Pinpoint the cell where the given text exists, returning its [x, y] midpoint coordinate. 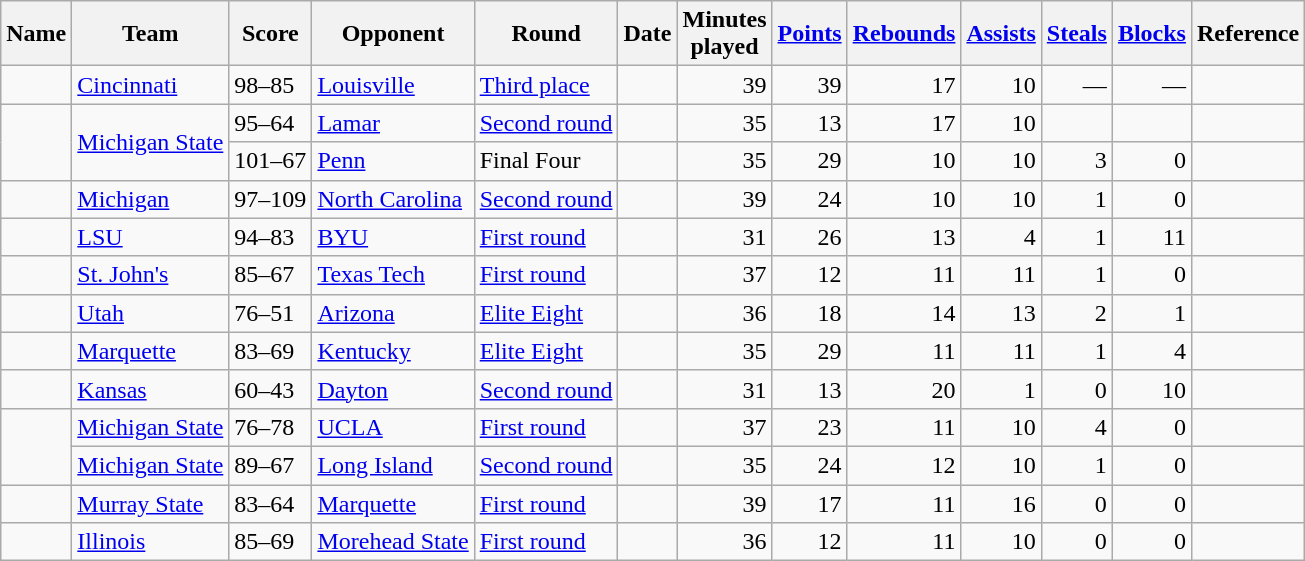
Round [546, 34]
97–109 [270, 199]
Points [810, 34]
95–64 [270, 123]
Final Four [546, 161]
Illinois [150, 542]
Texas Tech [393, 275]
Morehead State [393, 542]
Penn [393, 161]
Minutes played [724, 34]
Arizona [393, 313]
94–83 [270, 237]
Lamar [393, 123]
Cincinnati [150, 85]
60–43 [270, 389]
Team [150, 34]
Score [270, 34]
Assists [1001, 34]
Michigan [150, 199]
20 [904, 389]
Utah [150, 313]
Louisville [393, 85]
Kentucky [393, 351]
76–51 [270, 313]
Date [648, 34]
North Carolina [393, 199]
83–69 [270, 351]
85–67 [270, 275]
26 [810, 237]
UCLA [393, 427]
Kansas [150, 389]
18 [810, 313]
Long Island [393, 465]
LSU [150, 237]
Blocks [1152, 34]
14 [904, 313]
St. John's [150, 275]
Murray State [150, 503]
BYU [393, 237]
98–85 [270, 85]
76–78 [270, 427]
Reference [1248, 34]
Steals [1076, 34]
83–64 [270, 503]
85–69 [270, 542]
89–67 [270, 465]
23 [810, 427]
Third place [546, 85]
101–67 [270, 161]
Name [36, 34]
Rebounds [904, 34]
3 [1076, 161]
2 [1076, 313]
Dayton [393, 389]
Opponent [393, 34]
16 [1001, 503]
